Locate the cell with the specified text and output its (x, y) center coordinate. 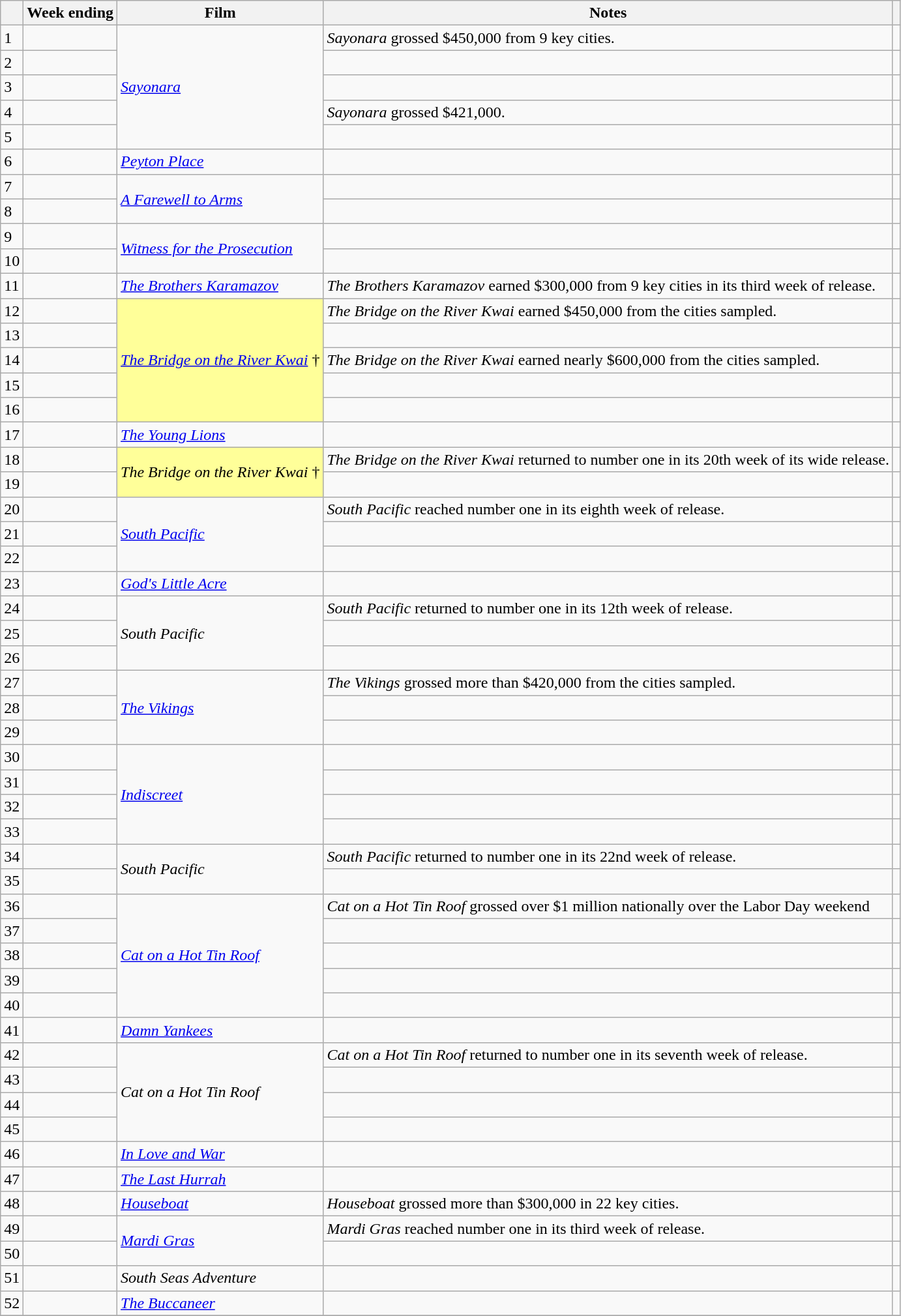
20 (12, 509)
14 (12, 360)
38 (12, 956)
47 (12, 1179)
43 (12, 1079)
7 (12, 186)
51 (12, 1278)
The Young Lions (220, 435)
48 (12, 1204)
17 (12, 435)
46 (12, 1154)
Week ending (70, 13)
42 (12, 1055)
South Seas Adventure (220, 1278)
Houseboat (220, 1204)
11 (12, 285)
Damn Yankees (220, 1030)
The Brothers Karamazov earned $300,000 from 9 key cities in its third week of release. (608, 285)
The Buccaneer (220, 1303)
The Vikings grossed more than $420,000 from the cities sampled. (608, 682)
South Pacific returned to number one in its 22nd week of release. (608, 856)
22 (12, 559)
A Farewell to Arms (220, 199)
18 (12, 460)
Mardi Gras reached number one in its third week of release. (608, 1229)
31 (12, 782)
15 (12, 385)
45 (12, 1130)
16 (12, 410)
The Bridge on the River Kwai returned to number one in its 20th week of its wide release. (608, 460)
21 (12, 534)
Sayonara grossed $421,000. (608, 112)
9 (12, 236)
49 (12, 1229)
44 (12, 1105)
The Bridge on the River Kwai earned nearly $600,000 from the cities sampled. (608, 360)
13 (12, 336)
37 (12, 931)
19 (12, 484)
The Bridge on the River Kwai earned $450,000 from the cities sampled. (608, 311)
2 (12, 63)
6 (12, 162)
The Brothers Karamazov (220, 285)
35 (12, 881)
In Love and War (220, 1154)
God's Little Acre (220, 583)
Mardi Gras (220, 1241)
30 (12, 757)
South Pacific returned to number one in its 12th week of release. (608, 608)
32 (12, 807)
8 (12, 211)
The Vikings (220, 707)
Cat on a Hot Tin Roof grossed over $1 million nationally over the Labor Day weekend (608, 906)
52 (12, 1303)
4 (12, 112)
Sayonara (220, 87)
34 (12, 856)
26 (12, 658)
Indiscreet (220, 795)
12 (12, 311)
39 (12, 980)
South Pacific reached number one in its eighth week of release. (608, 509)
3 (12, 87)
25 (12, 633)
33 (12, 832)
40 (12, 1005)
36 (12, 906)
41 (12, 1030)
5 (12, 137)
Film (220, 13)
Sayonara grossed $450,000 from 9 key cities. (608, 38)
Notes (608, 13)
Witness for the Prosecution (220, 248)
Peyton Place (220, 162)
1 (12, 38)
Cat on a Hot Tin Roof returned to number one in its seventh week of release. (608, 1055)
Houseboat grossed more than $300,000 in 22 key cities. (608, 1204)
29 (12, 733)
50 (12, 1253)
24 (12, 608)
23 (12, 583)
10 (12, 261)
The Last Hurrah (220, 1179)
27 (12, 682)
28 (12, 707)
